Identify which cell holds the provided text, then report its (x, y) central coordinate. 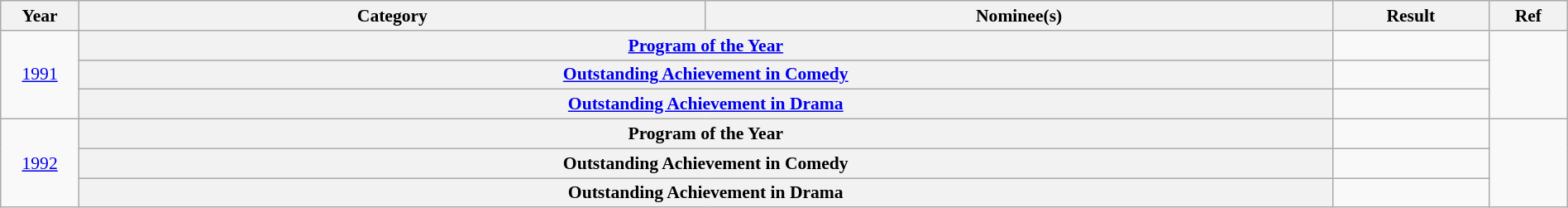
Category (392, 16)
Ref (1528, 16)
Nominee(s) (1019, 16)
1992 (40, 164)
Result (1411, 16)
1991 (40, 75)
Year (40, 16)
